From the cell containing the given text, extract its center point as [X, Y] coordinate. 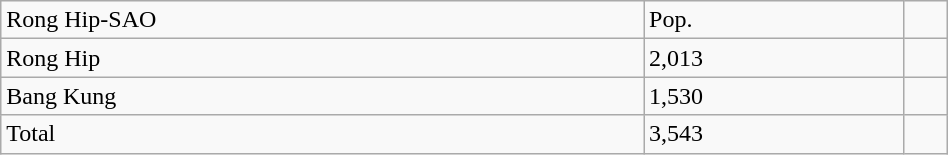
2,013 [774, 58]
3,543 [774, 134]
Total [322, 134]
Rong Hip [322, 58]
Rong Hip-SAO [322, 20]
Bang Kung [322, 96]
1,530 [774, 96]
Pop. [774, 20]
